Locate the cell with the specified text and output its (x, y) center coordinate. 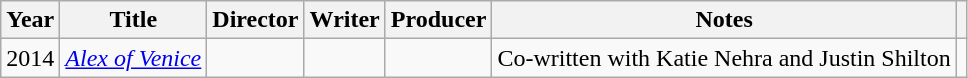
Writer (344, 20)
Notes (724, 20)
Title (134, 20)
2014 (30, 58)
Co-written with Katie Nehra and Justin Shilton (724, 58)
Producer (438, 20)
Year (30, 20)
Director (256, 20)
Alex of Venice (134, 58)
